Extract the (X, Y) coordinate from the center of the cell holding the provided text.  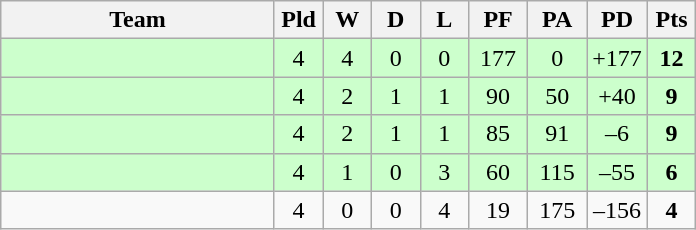
L (444, 20)
90 (498, 96)
Team (138, 20)
–156 (618, 210)
Pts (672, 20)
–6 (618, 134)
175 (558, 210)
12 (672, 58)
PF (498, 20)
115 (558, 172)
D (396, 20)
85 (498, 134)
+40 (618, 96)
91 (558, 134)
PA (558, 20)
50 (558, 96)
6 (672, 172)
W (348, 20)
19 (498, 210)
60 (498, 172)
PD (618, 20)
+177 (618, 58)
Pld (298, 20)
177 (498, 58)
–55 (618, 172)
3 (444, 172)
